Pinpoint the cell where the given text exists, returning its [x, y] midpoint coordinate. 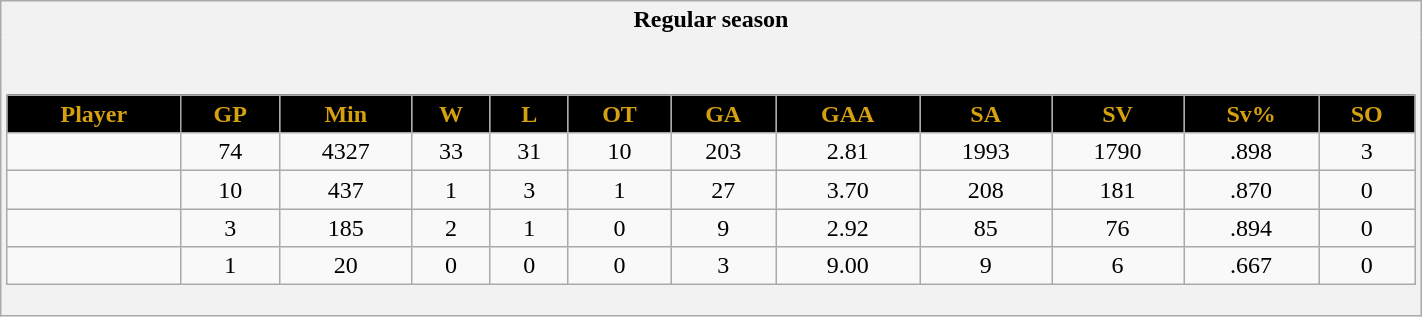
1790 [1118, 152]
3.70 [848, 190]
2 [451, 228]
33 [451, 152]
Min [346, 114]
Player [94, 114]
208 [986, 190]
1993 [986, 152]
OT [619, 114]
185 [346, 228]
.870 [1252, 190]
SV [1118, 114]
74 [230, 152]
W [451, 114]
.894 [1252, 228]
L [529, 114]
GA [724, 114]
GAA [848, 114]
85 [986, 228]
6 [1118, 266]
31 [529, 152]
SA [986, 114]
Regular season [711, 20]
181 [1118, 190]
SO [1367, 114]
437 [346, 190]
2.81 [848, 152]
GP [230, 114]
76 [1118, 228]
203 [724, 152]
.898 [1252, 152]
4327 [346, 152]
9.00 [848, 266]
2.92 [848, 228]
.667 [1252, 266]
20 [346, 266]
Sv% [1252, 114]
27 [724, 190]
